Extract the (x, y) coordinate from the center of the cell holding the provided text.  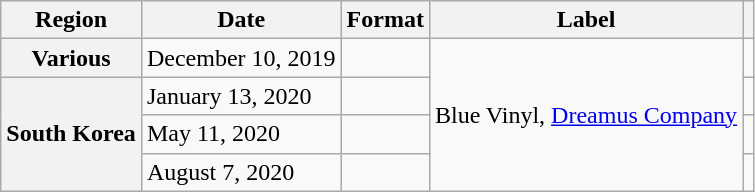
Label (586, 20)
Blue Vinyl, Dreamus Company (586, 115)
Date (241, 20)
South Korea (72, 134)
May 11, 2020 (241, 134)
January 13, 2020 (241, 96)
December 10, 2019 (241, 58)
August 7, 2020 (241, 172)
Various (72, 58)
Region (72, 20)
Format (385, 20)
